Locate the cell with the specified text and output its (x, y) center coordinate. 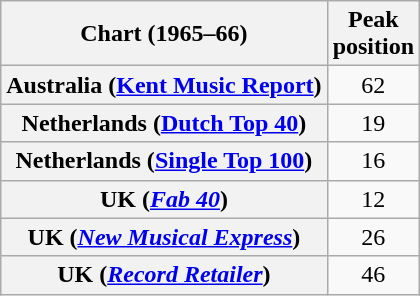
Netherlands (Dutch Top 40) (164, 123)
Australia (Kent Music Report) (164, 85)
16 (373, 161)
UK (Fab 40) (164, 199)
19 (373, 123)
26 (373, 237)
Chart (1965–66) (164, 34)
UK (Record Retailer) (164, 275)
UK (New Musical Express) (164, 237)
46 (373, 275)
Peakposition (373, 34)
12 (373, 199)
Netherlands (Single Top 100) (164, 161)
62 (373, 85)
